Identify which cell holds the provided text, then report its [X, Y] central coordinate. 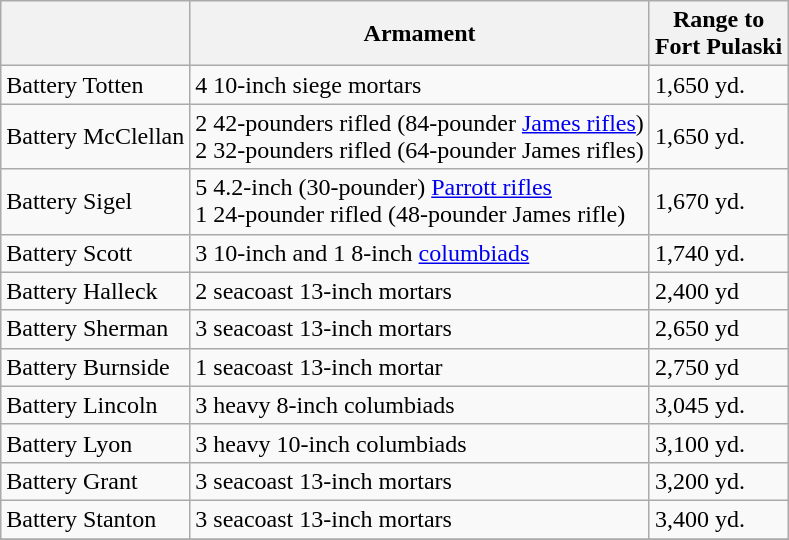
Battery Totten [96, 85]
3,200 yd. [718, 481]
Battery Burnside [96, 367]
3,400 yd. [718, 519]
5 4.2-inch (30-pounder) Parrott rifles1 24-pounder rifled (48-pounder James rifle) [420, 202]
3 10-inch and 1 8-inch columbiads [420, 253]
2,750 yd [718, 367]
1,670 yd. [718, 202]
2 seacoast 13-inch mortars [420, 291]
3,045 yd. [718, 405]
2,650 yd [718, 329]
Battery Grant [96, 481]
Battery Halleck [96, 291]
3 heavy 8-inch columbiads [420, 405]
Battery Sherman [96, 329]
Battery Scott [96, 253]
Armament [420, 34]
4 10-inch siege mortars [420, 85]
Battery Sigel [96, 202]
3 heavy 10-inch columbiads [420, 443]
1,740 yd. [718, 253]
2,400 yd [718, 291]
Battery Stanton [96, 519]
Battery Lincoln [96, 405]
1 seacoast 13-inch mortar [420, 367]
2 42-pounders rifled (84-pounder James rifles)2 32-pounders rifled (64-pounder James rifles) [420, 136]
Battery Lyon [96, 443]
3,100 yd. [718, 443]
Range toFort Pulaski [718, 34]
Battery McClellan [96, 136]
